Detect which cell encompasses the target text, then output its (x, y) center coordinate. 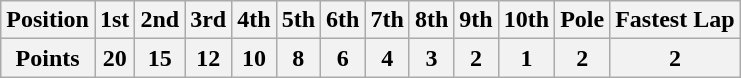
4th (254, 20)
9th (476, 20)
10th (526, 20)
2nd (160, 20)
10 (254, 58)
4 (387, 58)
Fastest Lap (675, 20)
Pole (582, 20)
Points (48, 58)
6 (343, 58)
1st (114, 20)
5th (298, 20)
12 (208, 58)
7th (387, 20)
3rd (208, 20)
6th (343, 20)
20 (114, 58)
Position (48, 20)
15 (160, 58)
1 (526, 58)
8 (298, 58)
8th (431, 20)
3 (431, 58)
